Scan for the cell matching the given text and deliver its (X, Y) coordinate at center. 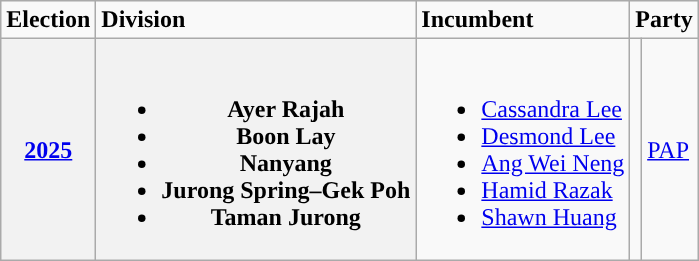
2025 (48, 150)
Cassandra LeeDesmond LeeAng Wei NengHamid RazakShawn Huang (523, 150)
Division (256, 20)
Ayer RajahBoon LayNanyangJurong Spring–Gek PohTaman Jurong (256, 150)
Election (48, 20)
Party (664, 20)
Incumbent (523, 20)
PAP (670, 150)
